Return [x, y] of the center of cell containing provided text 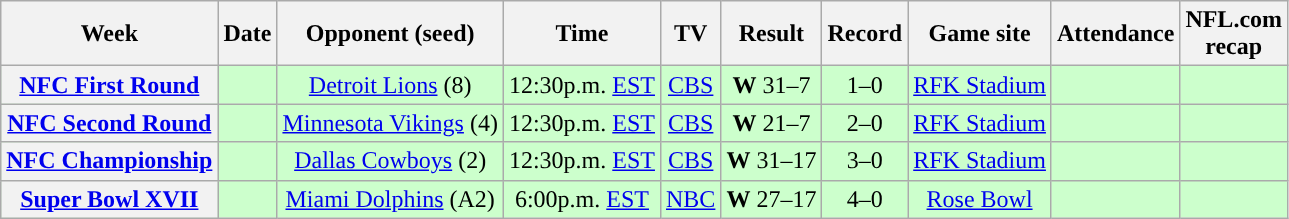
Dallas Cowboys (2) [390, 161]
1–0 [865, 85]
W 21–7 [772, 123]
Minnesota Vikings (4) [390, 123]
Result [772, 34]
Time [582, 34]
Game site [980, 34]
Rose Bowl [980, 199]
4–0 [865, 199]
Miami Dolphins (A2) [390, 199]
NFL.comrecap [1234, 34]
Detroit Lions (8) [390, 85]
W 31–7 [772, 85]
W 27–17 [772, 199]
Week [110, 34]
3–0 [865, 161]
Super Bowl XVII [110, 199]
NFC Championship [110, 161]
Record [865, 34]
Opponent (seed) [390, 34]
Date [248, 34]
NBC [690, 199]
Attendance [1115, 34]
NFC First Round [110, 85]
NFC Second Round [110, 123]
6:00p.m. EST [582, 199]
W 31–17 [772, 161]
TV [690, 34]
2–0 [865, 123]
